Return the [x, y] coordinate for the center point of the cell that contains the specified text.  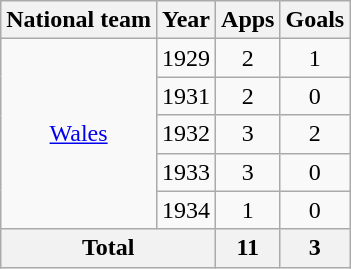
Apps [248, 20]
1933 [186, 172]
Year [186, 20]
Total [108, 248]
1932 [186, 134]
1934 [186, 210]
11 [248, 248]
Goals [315, 20]
National team [79, 20]
1929 [186, 58]
1931 [186, 96]
Wales [79, 134]
